Provide the (x, y) coordinate of the cell's center where the given text is located.  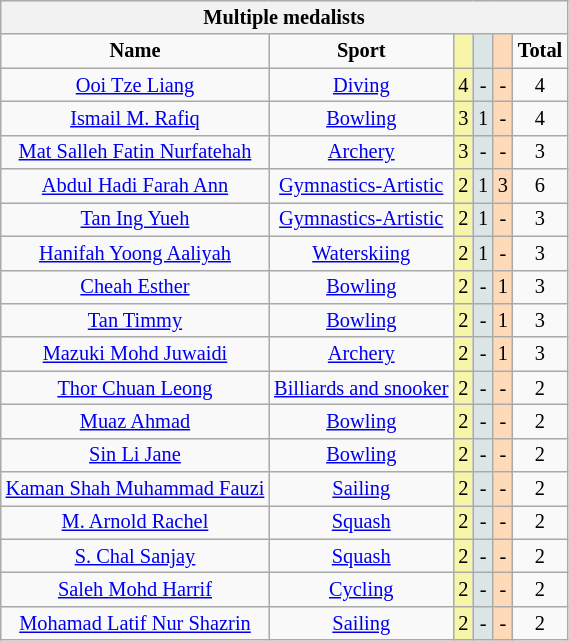
S. Chal Sanjay (135, 556)
Sin Li Jane (135, 455)
Cheah Esther (135, 287)
Sport (361, 51)
Name (135, 51)
Mazuki Mohd Juwaidi (135, 354)
Multiple medalists (284, 17)
Kaman Shah Muhammad Fauzi (135, 489)
6 (540, 186)
Ooi Tze Liang (135, 85)
Cycling (361, 589)
Diving (361, 85)
M. Arnold Rachel (135, 522)
Ismail M. Rafiq (135, 118)
Thor Chuan Leong (135, 388)
Hanifah Yoong Aaliyah (135, 253)
Waterskiing (361, 253)
Tan Timmy (135, 320)
Muaz Ahmad (135, 421)
Saleh Mohd Harrif (135, 589)
Tan Ing Yueh (135, 219)
Mat Salleh Fatin Nurfatehah (135, 152)
Mohamad Latif Nur Shazrin (135, 623)
Total (540, 51)
Billiards and snooker (361, 388)
Abdul Hadi Farah Ann (135, 186)
